Determine the (X, Y) coordinate at the center of the cell enclosing the given text.  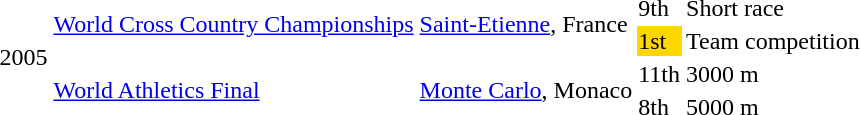
1st (660, 41)
11th (660, 74)
